Locate the cell with the specified text and output its (X, Y) center coordinate. 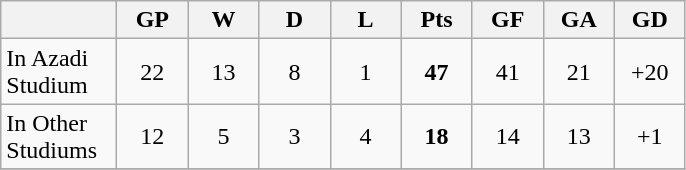
22 (152, 72)
L (366, 20)
In Other Studiums (59, 136)
Pts (436, 20)
21 (578, 72)
D (294, 20)
14 (508, 136)
5 (224, 136)
12 (152, 136)
4 (366, 136)
+20 (650, 72)
8 (294, 72)
1 (366, 72)
+1 (650, 136)
3 (294, 136)
41 (508, 72)
W (224, 20)
In Azadi Studium (59, 72)
47 (436, 72)
GD (650, 20)
GF (508, 20)
18 (436, 136)
GP (152, 20)
GA (578, 20)
